Detect which cell encompasses the target text, then output its (X, Y) center coordinate. 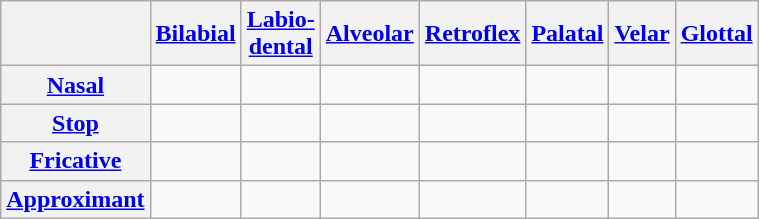
Fricative (76, 161)
Glottal (716, 34)
Approximant (76, 199)
Retroflex (472, 34)
Bilabial (196, 34)
Velar (642, 34)
Palatal (568, 34)
Nasal (76, 85)
Alveolar (370, 34)
Labio-dental (280, 34)
Stop (76, 123)
